Pinpoint the cell where the given text exists, returning its [X, Y] midpoint coordinate. 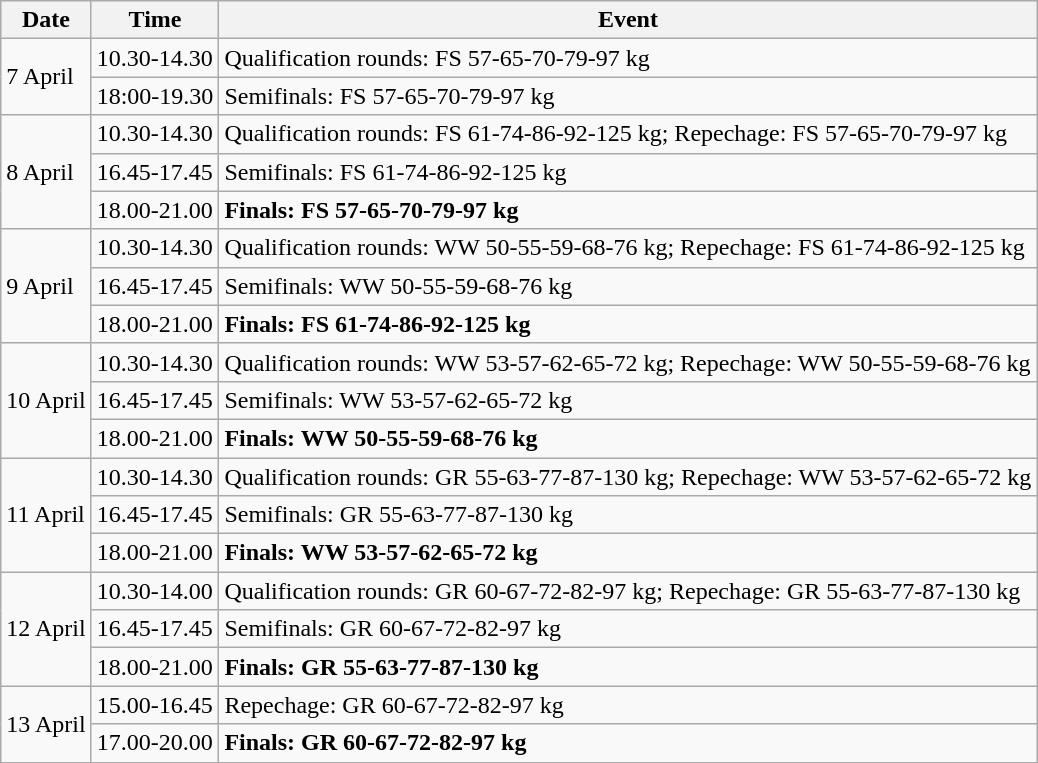
7 April [46, 77]
Event [628, 20]
8 April [46, 172]
Finals: FS 61-74-86-92-125 kg [628, 324]
Semifinals: WW 53-57-62-65-72 kg [628, 400]
9 April [46, 286]
Finals: FS 57-65-70-79-97 kg [628, 210]
11 April [46, 515]
Semifinals: FS 57-65-70-79-97 kg [628, 96]
Semifinals: GR 55-63-77-87-130 kg [628, 515]
Qualification rounds: FS 57-65-70-79-97 kg [628, 58]
Qualification rounds: GR 60-67-72-82-97 kg; Repechage: GR 55-63-77-87-130 kg [628, 591]
Qualification rounds: WW 50-55-59-68-76 kg; Repechage: FS 61-74-86-92-125 kg [628, 248]
Qualification rounds: WW 53-57-62-65-72 kg; Repechage: WW 50-55-59-68-76 kg [628, 362]
17.00-20.00 [155, 743]
Qualification rounds: GR 55-63-77-87-130 kg; Repechage: WW 53-57-62-65-72 kg [628, 477]
Finals: WW 50-55-59-68-76 kg [628, 438]
Time [155, 20]
12 April [46, 629]
Semifinals: WW 50-55-59-68-76 kg [628, 286]
Finals: GR 55-63-77-87-130 kg [628, 667]
Date [46, 20]
Finals: WW 53-57-62-65-72 kg [628, 553]
Finals: GR 60-67-72-82-97 kg [628, 743]
18:00-19.30 [155, 96]
Semifinals: FS 61-74-86-92-125 kg [628, 172]
Semifinals: GR 60-67-72-82-97 kg [628, 629]
13 April [46, 724]
15.00-16.45 [155, 705]
Repechage: GR 60-67-72-82-97 kg [628, 705]
10.30-14.00 [155, 591]
10 April [46, 400]
Qualification rounds: FS 61-74-86-92-125 kg; Repechage: FS 57-65-70-79-97 kg [628, 134]
